Detect which cell encompasses the target text, then output its (X, Y) center coordinate. 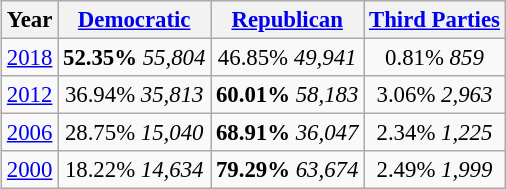
Democratic (134, 20)
68.91% 36,047 (288, 133)
18.22% 14,634 (134, 170)
2.49% 1,999 (435, 170)
Third Parties (435, 20)
Republican (288, 20)
28.75% 15,040 (134, 133)
2.34% 1,225 (435, 133)
79.29% 63,674 (288, 170)
2006 (30, 133)
52.35% 55,804 (134, 58)
2012 (30, 95)
2000 (30, 170)
46.85% 49,941 (288, 58)
36.94% 35,813 (134, 95)
Year (30, 20)
3.06% 2,963 (435, 95)
0.81% 859 (435, 58)
60.01% 58,183 (288, 95)
2018 (30, 58)
